Locate the cell with the specified text and output its [X, Y] center coordinate. 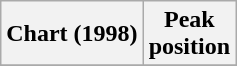
Chart (1998) [72, 34]
Peakposition [189, 34]
